Locate the cell with the specified text and output its [X, Y] center coordinate. 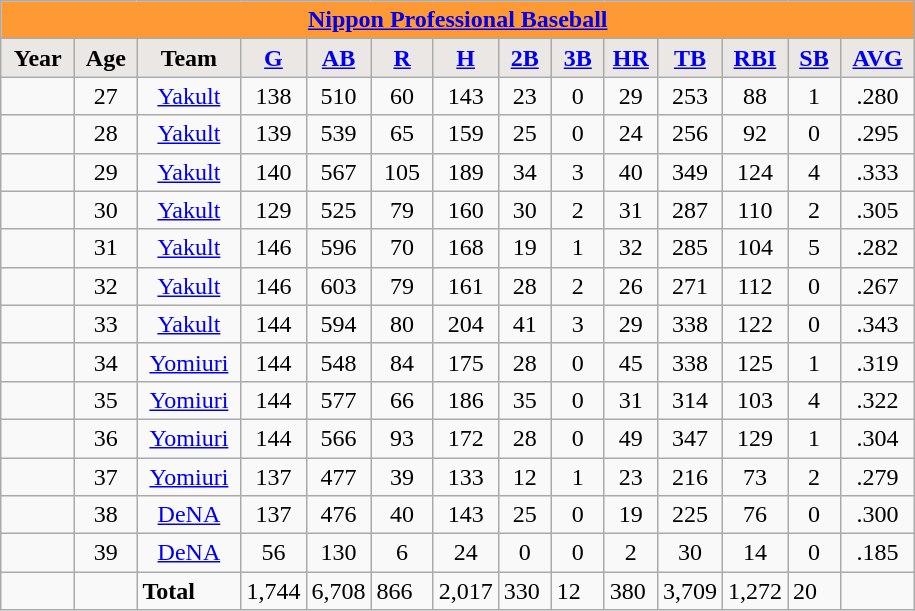
G [274, 58]
2,017 [466, 591]
.279 [878, 477]
140 [274, 172]
1,744 [274, 591]
.333 [878, 172]
112 [754, 286]
130 [338, 553]
510 [338, 96]
138 [274, 96]
133 [466, 477]
347 [690, 438]
548 [338, 362]
49 [630, 438]
.282 [878, 248]
866 [402, 591]
56 [274, 553]
125 [754, 362]
76 [754, 515]
HR [630, 58]
65 [402, 134]
349 [690, 172]
330 [524, 591]
70 [402, 248]
H [466, 58]
73 [754, 477]
477 [338, 477]
168 [466, 248]
60 [402, 96]
66 [402, 400]
216 [690, 477]
26 [630, 286]
.343 [878, 324]
TB [690, 58]
3B [578, 58]
186 [466, 400]
2B [524, 58]
5 [814, 248]
172 [466, 438]
AVG [878, 58]
37 [106, 477]
38 [106, 515]
122 [754, 324]
33 [106, 324]
.267 [878, 286]
14 [754, 553]
104 [754, 248]
45 [630, 362]
105 [402, 172]
.322 [878, 400]
539 [338, 134]
Age [106, 58]
20 [814, 591]
525 [338, 210]
271 [690, 286]
SB [814, 58]
285 [690, 248]
1,272 [754, 591]
92 [754, 134]
41 [524, 324]
594 [338, 324]
577 [338, 400]
159 [466, 134]
Nippon Professional Baseball [458, 20]
36 [106, 438]
124 [754, 172]
6,708 [338, 591]
596 [338, 248]
.305 [878, 210]
380 [630, 591]
253 [690, 96]
225 [690, 515]
6 [402, 553]
RBI [754, 58]
476 [338, 515]
27 [106, 96]
256 [690, 134]
.280 [878, 96]
3,709 [690, 591]
110 [754, 210]
84 [402, 362]
.185 [878, 553]
103 [754, 400]
.300 [878, 515]
.295 [878, 134]
Team [189, 58]
.304 [878, 438]
80 [402, 324]
160 [466, 210]
.319 [878, 362]
175 [466, 362]
88 [754, 96]
161 [466, 286]
204 [466, 324]
R [402, 58]
93 [402, 438]
AB [338, 58]
189 [466, 172]
314 [690, 400]
139 [274, 134]
Total [189, 591]
567 [338, 172]
Year [38, 58]
287 [690, 210]
603 [338, 286]
566 [338, 438]
